For the text-containing cell, return its midpoint in (x, y) coordinate format. 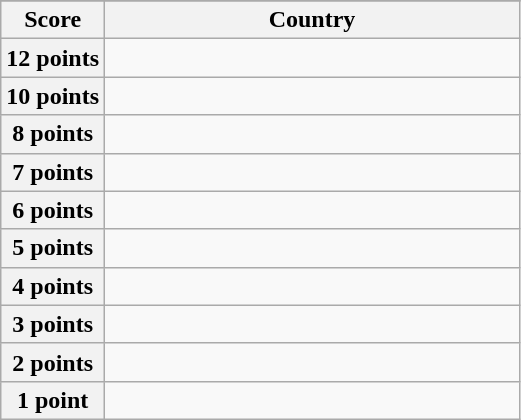
12 points (53, 58)
2 points (53, 362)
10 points (53, 96)
6 points (53, 210)
4 points (53, 286)
5 points (53, 248)
7 points (53, 172)
8 points (53, 134)
3 points (53, 324)
Country (312, 20)
Score (53, 20)
1 point (53, 400)
